Extract the (x, y) coordinate from the center of the cell holding the provided text.  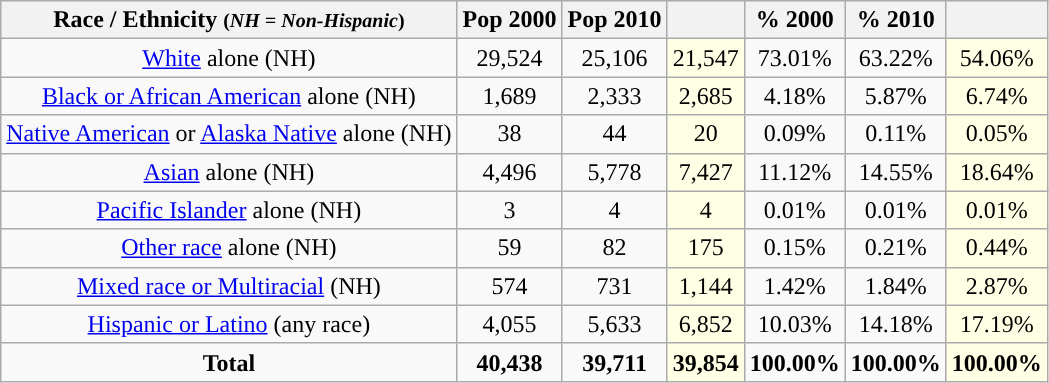
1,689 (510, 96)
Hispanic or Latino (any race) (229, 324)
0.15% (794, 248)
39,854 (706, 362)
21,547 (706, 58)
Black or African American alone (NH) (229, 96)
4.18% (794, 96)
574 (510, 286)
1.42% (794, 286)
29,524 (510, 58)
3 (510, 210)
5,778 (614, 172)
0.11% (896, 134)
25,106 (614, 58)
Asian alone (NH) (229, 172)
Race / Ethnicity (NH = Non-Hispanic) (229, 20)
White alone (NH) (229, 58)
Pop 2000 (510, 20)
% 2000 (794, 20)
7,427 (706, 172)
Total (229, 362)
63.22% (896, 58)
82 (614, 248)
14.55% (896, 172)
6.74% (996, 96)
0.05% (996, 134)
2.87% (996, 286)
18.64% (996, 172)
Pacific Islander alone (NH) (229, 210)
11.12% (794, 172)
1,144 (706, 286)
10.03% (794, 324)
Mixed race or Multiracial (NH) (229, 286)
Other race alone (NH) (229, 248)
4,055 (510, 324)
Native American or Alaska Native alone (NH) (229, 134)
59 (510, 248)
0.44% (996, 248)
% 2010 (896, 20)
175 (706, 248)
0.09% (794, 134)
5.87% (896, 96)
14.18% (896, 324)
6,852 (706, 324)
5,633 (614, 324)
2,333 (614, 96)
4,496 (510, 172)
44 (614, 134)
0.21% (896, 248)
2,685 (706, 96)
73.01% (794, 58)
40,438 (510, 362)
39,711 (614, 362)
54.06% (996, 58)
17.19% (996, 324)
38 (510, 134)
731 (614, 286)
20 (706, 134)
1.84% (896, 286)
Pop 2010 (614, 20)
